For the text-containing cell, return its midpoint in (X, Y) coordinate format. 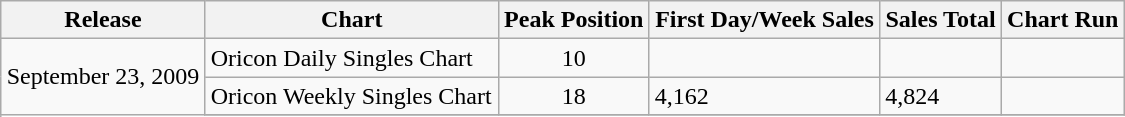
Chart Run (1062, 20)
4,162 (764, 96)
September 23, 2009 (103, 77)
Oricon Weekly Singles Chart (352, 96)
4,824 (941, 96)
Oricon Daily Singles Chart (352, 58)
Sales Total (941, 20)
Release (103, 20)
Peak Position (574, 20)
First Day/Week Sales (764, 20)
18 (574, 96)
Chart (352, 20)
10 (574, 58)
